Return the (x, y) coordinate for the center point of the cell that contains the specified text.  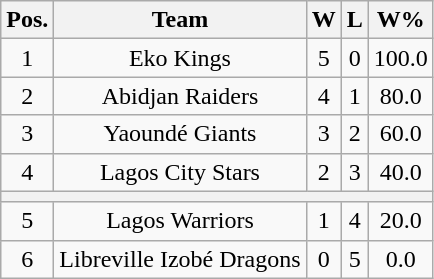
6 (28, 259)
Lagos Warriors (180, 221)
Lagos City Stars (180, 172)
W% (400, 20)
40.0 (400, 172)
Abidjan Raiders (180, 96)
60.0 (400, 134)
Libreville Izobé Dragons (180, 259)
80.0 (400, 96)
Team (180, 20)
Pos. (28, 20)
Yaoundé Giants (180, 134)
20.0 (400, 221)
W (324, 20)
L (354, 20)
Eko Kings (180, 58)
100.0 (400, 58)
0.0 (400, 259)
